Scan for the cell matching the given text and deliver its (x, y) coordinate at center. 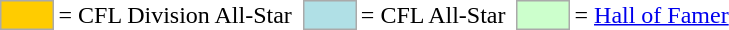
= CFL Division All-Star (175, 15)
= CFL All-Star (433, 15)
